Find where the given text appears and provide that cell's center as (X, Y) coordinate. 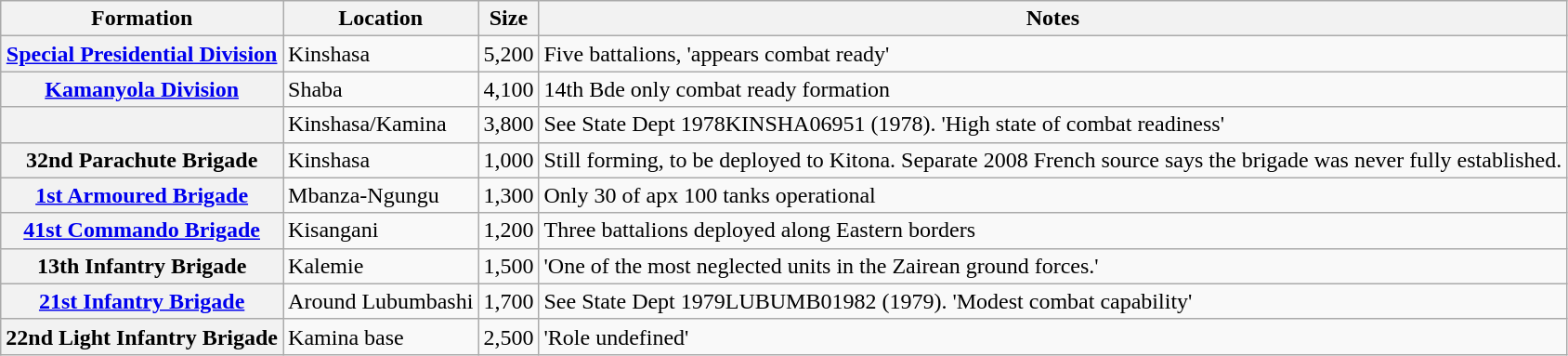
3,800 (509, 125)
See State Dept 1978KINSHA06951 (1978). 'High state of combat readiness' (1053, 125)
Formation (142, 19)
1,700 (509, 301)
Shaba (381, 89)
22nd Light Infantry Brigade (142, 336)
14th Bde only combat ready formation (1053, 89)
Kalemie (381, 266)
1,200 (509, 231)
Only 30 of apx 100 tanks operational (1053, 195)
Special Presidential Division (142, 54)
5,200 (509, 54)
1,000 (509, 160)
Kinshasa/Kamina (381, 125)
1,500 (509, 266)
21st Infantry Brigade (142, 301)
1,300 (509, 195)
Kamanyola Division (142, 89)
Around Lubumbashi (381, 301)
Size (509, 19)
See State Dept 1979LUBUMB01982 (1979). 'Modest combat capability' (1053, 301)
'One of the most neglected units in the Zairean ground forces.' (1053, 266)
Kisangani (381, 231)
Five battalions, 'appears combat ready' (1053, 54)
41st Commando Brigade (142, 231)
1st Armoured Brigade (142, 195)
Mbanza-Ngungu (381, 195)
13th Infantry Brigade (142, 266)
4,100 (509, 89)
'Role undefined' (1053, 336)
Still forming, to be deployed to Kitona. Separate 2008 French source says the brigade was never fully established. (1053, 160)
Three battalions deployed along Eastern borders (1053, 231)
Notes (1053, 19)
Kamina base (381, 336)
Location (381, 19)
2,500 (509, 336)
32nd Parachute Brigade (142, 160)
